Identify which cell holds the provided text, then report its (X, Y) central coordinate. 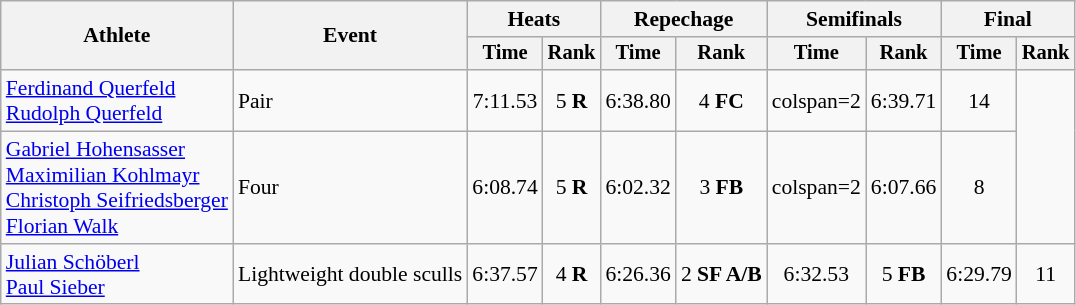
6:39.71 (904, 100)
Semifinals (854, 19)
Final (1008, 19)
Athlete (117, 36)
Ferdinand QuerfeldRudolph Querfeld (117, 100)
Event (350, 36)
Julian SchöberlPaul Sieber (117, 274)
6:29.79 (978, 274)
8 (978, 188)
6:32.53 (816, 274)
Pair (350, 100)
5 FB (904, 274)
Repechage (683, 19)
3 FB (722, 188)
6:07.66 (904, 188)
Lightweight double sculls (350, 274)
6:37.57 (504, 274)
6:02.32 (638, 188)
Gabriel HohensasserMaximilian KohlmayrChristoph SeifriedsbergerFlorian Walk (117, 188)
6:08.74 (504, 188)
14 (978, 100)
6:26.36 (638, 274)
7:11.53 (504, 100)
Four (350, 188)
6:38.80 (638, 100)
4 R (572, 274)
Heats (534, 19)
4 FC (722, 100)
2 SF A/B (722, 274)
11 (1046, 274)
